Determine the [X, Y] coordinate at the center of the cell enclosing the given text.  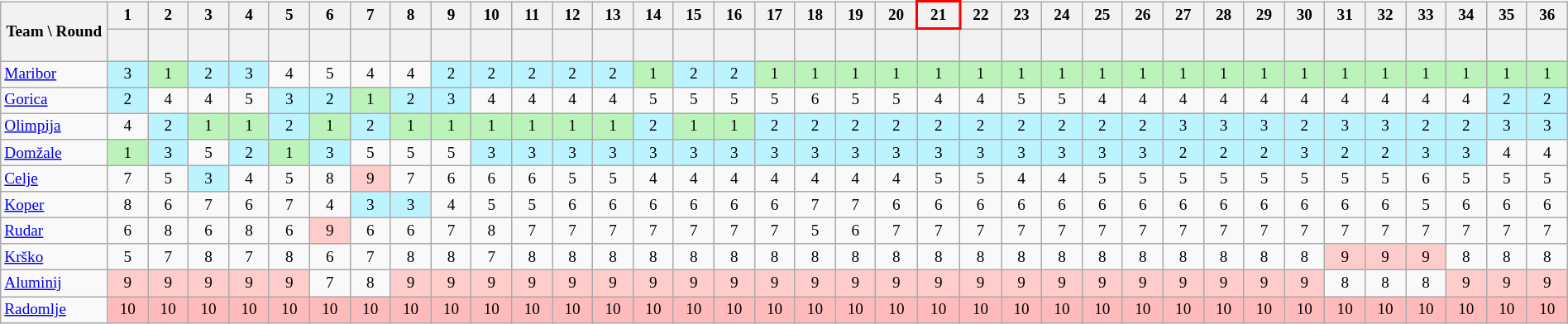
Krško [55, 257]
13 [614, 15]
23 [1022, 15]
33 [1426, 15]
30 [1305, 15]
14 [653, 15]
Maribor [55, 74]
11 [533, 15]
Radomlje [55, 309]
25 [1102, 15]
Koper [55, 205]
22 [980, 15]
29 [1264, 15]
34 [1465, 15]
35 [1507, 15]
17 [774, 15]
24 [1062, 15]
12 [572, 15]
Team \ Round [55, 31]
32 [1386, 15]
Aluminij [55, 283]
31 [1345, 15]
Domžale [55, 152]
19 [855, 15]
15 [693, 15]
18 [815, 15]
27 [1183, 15]
Olimpija [55, 126]
16 [734, 15]
20 [896, 15]
Rudar [55, 231]
Celje [55, 179]
36 [1546, 15]
26 [1143, 15]
Gorica [55, 100]
28 [1224, 15]
21 [938, 15]
